Capture the cell that displays the provided text and extract its [x, y] central coordinate. 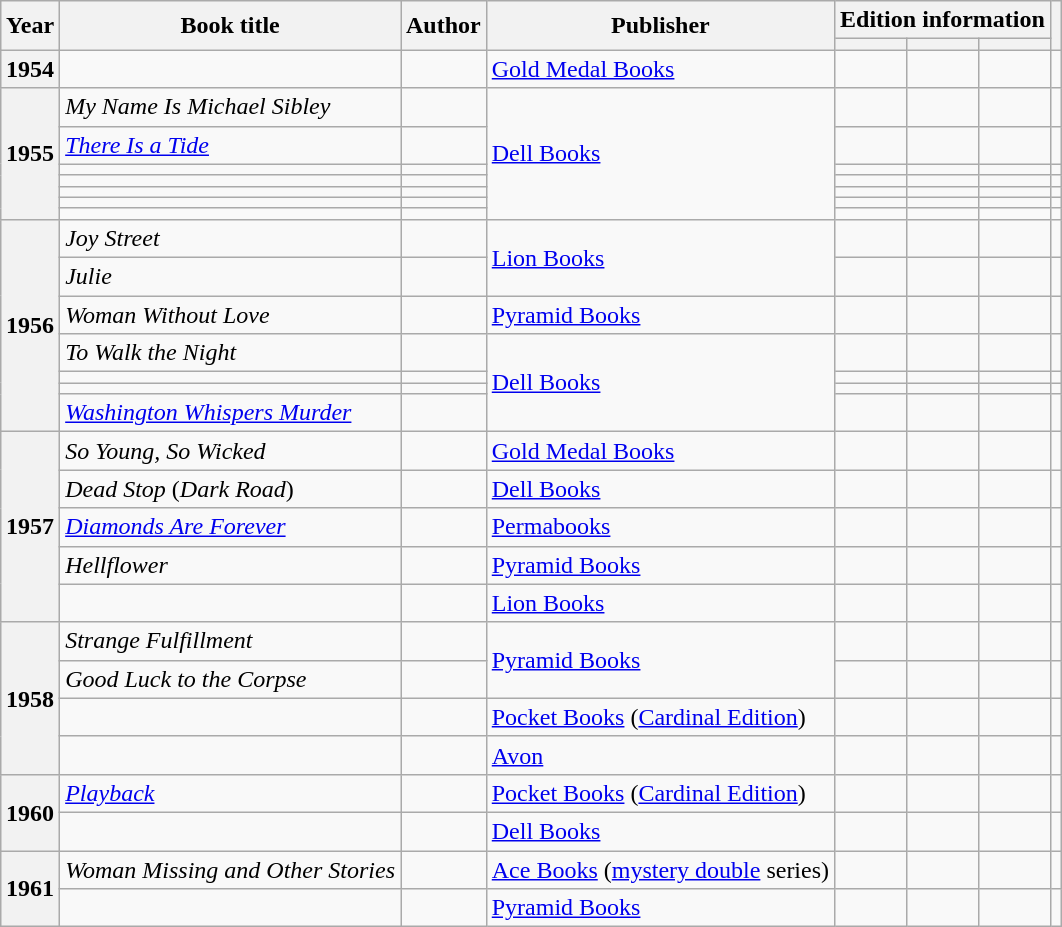
Woman Missing and Other Stories [230, 869]
Year [30, 26]
1956 [30, 325]
Author [443, 26]
Avon [660, 755]
Permabooks [660, 527]
Publisher [660, 26]
Strange Fulfillment [230, 641]
There Is a Tide [230, 145]
1957 [30, 527]
Diamonds Are Forever [230, 527]
Joy Street [230, 238]
Washington Whispers Murder [230, 413]
Good Luck to the Corpse [230, 679]
Edition information [943, 20]
Hellflower [230, 565]
Woman Without Love [230, 315]
To Walk the Night [230, 353]
My Name Is Michael Sibley [230, 107]
1954 [30, 69]
Ace Books (mystery double series) [660, 869]
Playback [230, 793]
So Young, So Wicked [230, 451]
Book title [230, 26]
1958 [30, 698]
1955 [30, 154]
Dead Stop (Dark Road) [230, 489]
1960 [30, 812]
Julie [230, 276]
1961 [30, 888]
